Provide the [x, y] coordinate of the cell's center where the given text is located.  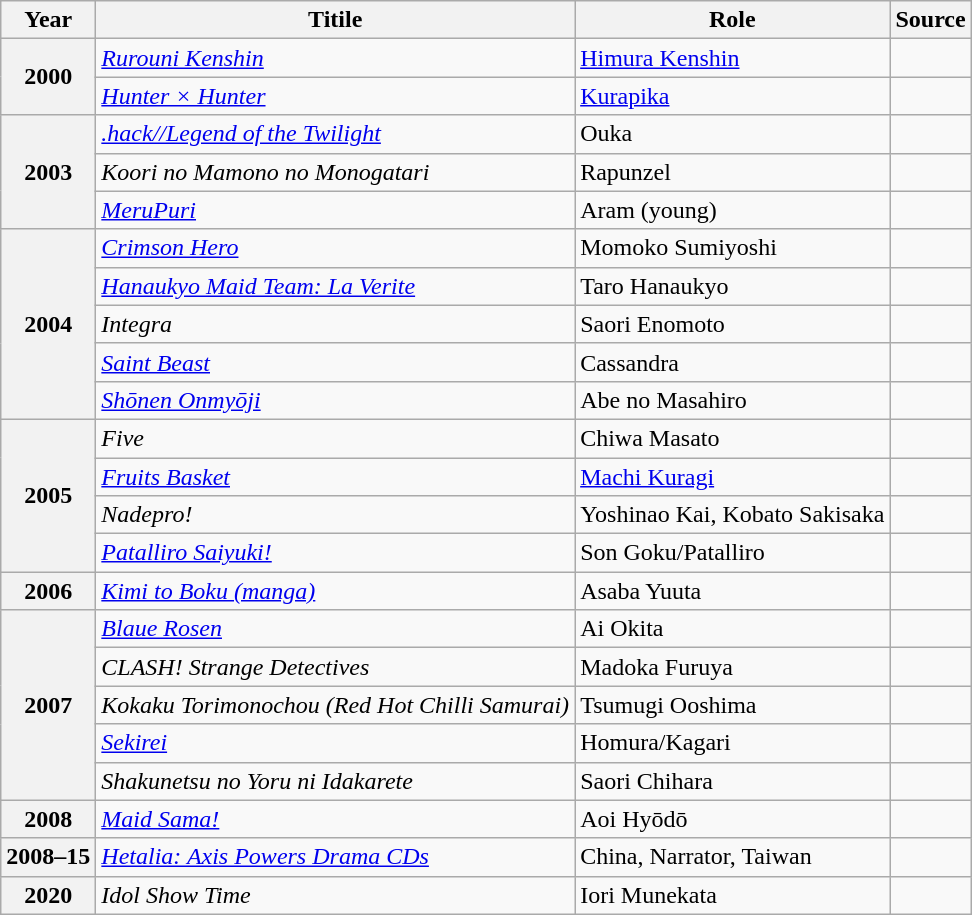
CLASH! Strange Detectives [336, 667]
Saint Beast [336, 362]
Aoi Hyōdō [732, 819]
Idol Show Time [336, 895]
Nadepro! [336, 515]
Cassandra [732, 362]
Saori Enomoto [732, 324]
2008 [48, 819]
Five [336, 438]
Asaba Yuuta [732, 591]
Crimson Hero [336, 248]
2004 [48, 324]
2000 [48, 77]
Saori Chihara [732, 781]
Role [732, 20]
Aram (young) [732, 210]
Hanaukyo Maid Team: La Verite [336, 286]
Kimi to Boku (manga) [336, 591]
Machi Kuragi [732, 477]
Maid Sama! [336, 819]
Homura/Kagari [732, 743]
Chiwa Masato [732, 438]
Tsumugi Ooshima [732, 705]
Year [48, 20]
Blaue Rosen [336, 629]
Taro Hanaukyo [732, 286]
Hetalia: Axis Powers Drama CDs [336, 857]
Iori Munekata [732, 895]
Rapunzel [732, 172]
2006 [48, 591]
Fruits Basket [336, 477]
Ouka [732, 134]
Source [930, 20]
Koori no Mamono no Monogatari [336, 172]
Ai Okita [732, 629]
Yoshinao Kai, Kobato Sakisaka [732, 515]
Kurapika [732, 96]
2007 [48, 705]
Madoka Furuya [732, 667]
Abe no Masahiro [732, 400]
Himura Kenshin [732, 58]
Patalliro Saiyuki! [336, 553]
Shakunetsu no Yoru ni Idakarete [336, 781]
Sekirei [336, 743]
Titile [336, 20]
Son Goku/Patalliro [732, 553]
China, Narrator, Taiwan [732, 857]
2020 [48, 895]
Rurouni Kenshin [336, 58]
2003 [48, 172]
Hunter × Hunter [336, 96]
Integra [336, 324]
2005 [48, 495]
2008–15 [48, 857]
.hack//Legend of the Twilight [336, 134]
Shōnen Onmyōji [336, 400]
Kokaku Torimonochou (Red Hot Chilli Samurai) [336, 705]
Momoko Sumiyoshi [732, 248]
MeruPuri [336, 210]
